Detect which cell encompasses the target text, then output its [X, Y] center coordinate. 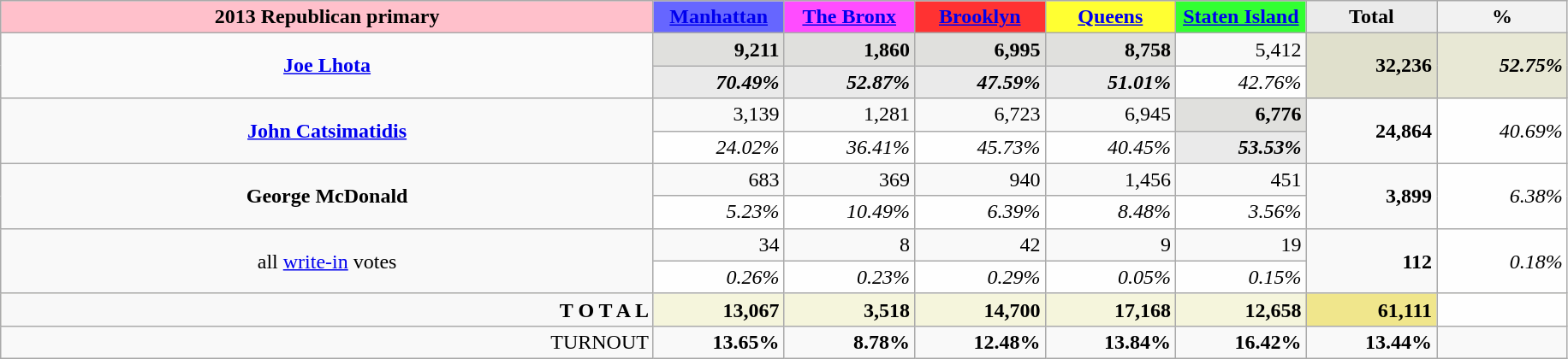
13.44% [1371, 342]
940 [979, 179]
451 [1241, 179]
40.69% [1503, 131]
5,412 [1241, 50]
0.15% [1241, 277]
Brooklyn [979, 17]
42.76% [1241, 82]
6.39% [979, 212]
6,723 [979, 115]
Staten Island [1241, 17]
40.45% [1111, 147]
24,864 [1371, 131]
61,111 [1371, 309]
Joe Lhota [327, 66]
14,700 [979, 309]
6,776 [1241, 115]
1,860 [849, 50]
0.18% [1503, 261]
8 [849, 244]
47.59% [979, 82]
0.23% [849, 277]
13.65% [719, 342]
8,758 [1111, 50]
112 [1371, 261]
3,518 [849, 309]
Total [1371, 17]
6.38% [1503, 196]
10.49% [849, 212]
The Bronx [849, 17]
all write-in votes [327, 261]
36.41% [849, 147]
45.73% [979, 147]
Manhattan [719, 17]
16.42% [1241, 342]
2013 Republican primary [327, 17]
52.87% [849, 82]
% [1503, 17]
17,168 [1111, 309]
369 [849, 179]
9,211 [719, 50]
32,236 [1371, 66]
24.02% [719, 147]
13.84% [1111, 342]
TURNOUT [327, 342]
0.05% [1111, 277]
1,456 [1111, 179]
3.56% [1241, 212]
13,067 [719, 309]
12,658 [1241, 309]
John Catsimatidis [327, 131]
19 [1241, 244]
0.26% [719, 277]
51.01% [1111, 82]
8.78% [849, 342]
12.48% [979, 342]
6,945 [1111, 115]
0.29% [979, 277]
3,139 [719, 115]
53.53% [1241, 147]
9 [1111, 244]
6,995 [979, 50]
52.75% [1503, 66]
5.23% [719, 212]
George McDonald [327, 196]
70.49% [719, 82]
1,281 [849, 115]
683 [719, 179]
42 [979, 244]
Queens [1111, 17]
3,899 [1371, 196]
34 [719, 244]
T O T A L [327, 309]
8.48% [1111, 212]
